Provide the (X, Y) coordinate of the cell's center where the given text is located.  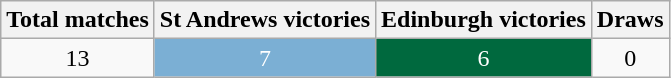
13 (78, 58)
6 (484, 58)
St Andrews victories (264, 20)
Draws (630, 20)
Total matches (78, 20)
Edinburgh victories (484, 20)
0 (630, 58)
7 (264, 58)
